Search for the cell housing the specified text and yield its [X, Y] center coordinate. 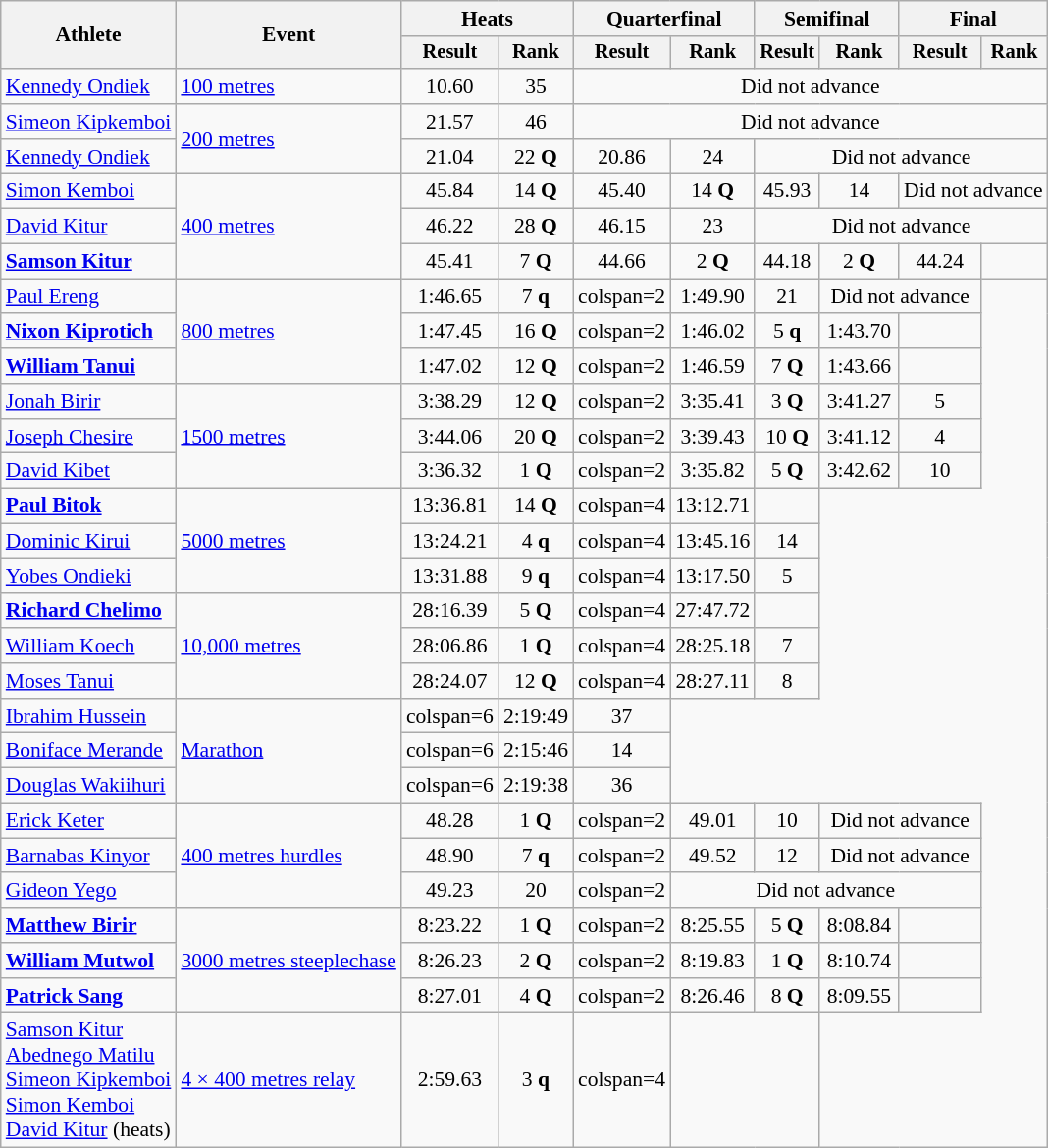
8:26.23 [449, 961]
7 [787, 646]
Moses Tanui [88, 681]
3000 metres steeplechase [288, 960]
William Koech [88, 646]
28:24.07 [449, 681]
23 [712, 227]
3:41.12 [860, 437]
3:35.82 [712, 471]
13:17.50 [712, 576]
20 [536, 891]
Samson Kitur [88, 262]
5 q [787, 332]
13:36.81 [449, 506]
21.04 [449, 157]
3:36.32 [449, 471]
10 Q [787, 437]
10,000 metres [288, 646]
48.90 [449, 856]
37 [622, 716]
28:06.86 [449, 646]
13:24.21 [449, 542]
12 [787, 856]
800 metres [288, 332]
Richard Chelimo [88, 611]
36 [622, 786]
8:23.22 [449, 925]
8:19.83 [712, 961]
28 Q [536, 227]
Event [288, 35]
49.52 [712, 856]
3:44.06 [449, 437]
24 [712, 157]
21.57 [449, 122]
200 metres [288, 139]
8:27.01 [449, 996]
Jonah Birir [88, 401]
Douglas Wakiihuri [88, 786]
Paul Ereng [88, 296]
44.18 [787, 262]
22 Q [536, 157]
Patrick Sang [88, 996]
48.28 [449, 821]
Semifinal [826, 19]
3:42.62 [860, 471]
Erick Keter [88, 821]
Simon Kemboi [88, 191]
David Kitur [88, 227]
45.93 [787, 191]
8:09.55 [860, 996]
16 Q [536, 332]
49.01 [712, 821]
1:43.66 [860, 366]
4 q [536, 542]
1:47.02 [449, 366]
49.23 [449, 891]
2:59.63 [449, 1080]
8:10.74 [860, 961]
Final [973, 19]
46 [536, 122]
4 × 400 metres relay [288, 1080]
28:27.11 [712, 681]
8:26.46 [712, 996]
27:47.72 [712, 611]
Simeon Kipkemboi [88, 122]
Nixon Kiprotich [88, 332]
46.22 [449, 227]
1:43.70 [860, 332]
9 q [536, 576]
4 [940, 437]
13:45.16 [712, 542]
1:46.02 [712, 332]
1:46.65 [449, 296]
8:25.55 [712, 925]
100 metres [288, 86]
3:41.27 [860, 401]
1:46.59 [712, 366]
20.86 [622, 157]
46.15 [622, 227]
2:19:38 [536, 786]
Joseph Chesire [88, 437]
3:35.41 [712, 401]
45.40 [622, 191]
44.66 [622, 262]
David Kibet [88, 471]
Athlete [88, 35]
1:49.90 [712, 296]
Samson KiturAbednego MatiluSimeon KipkemboiSimon KemboiDavid Kitur (heats) [88, 1080]
8 [787, 681]
Boniface Merande [88, 751]
William Mutwol [88, 961]
3:38.29 [449, 401]
2:15:46 [536, 751]
Heats [487, 19]
3 q [536, 1080]
13:12.71 [712, 506]
28:16.39 [449, 611]
3 Q [787, 401]
Quarterfinal [663, 19]
400 metres [288, 226]
28:25.18 [712, 646]
8:08.84 [860, 925]
10.60 [449, 86]
4 Q [536, 996]
William Tanui [88, 366]
13:31.88 [449, 576]
1500 metres [288, 436]
Paul Bitok [88, 506]
44.24 [940, 262]
400 metres hurdles [288, 856]
3:39.43 [712, 437]
21 [787, 296]
Matthew Birir [88, 925]
45.84 [449, 191]
1:47.45 [449, 332]
45.41 [449, 262]
Ibrahim Hussein [88, 716]
Yobes Ondieki [88, 576]
5000 metres [288, 542]
35 [536, 86]
20 Q [536, 437]
2:19:49 [536, 716]
Marathon [288, 752]
Barnabas Kinyor [88, 856]
Dominic Kirui [88, 542]
Gideon Yego [88, 891]
8 Q [787, 996]
